Scan for the cell matching the given text and deliver its [X, Y] coordinate at center. 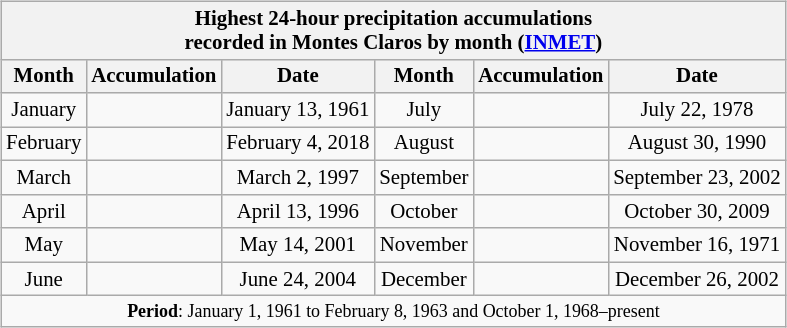
May 14, 2001 [298, 245]
September [424, 178]
August 30, 1990 [696, 144]
January [44, 110]
February [44, 144]
June [44, 279]
November 16, 1971 [696, 245]
February 4, 2018 [298, 144]
March 2, 1997 [298, 178]
August [424, 144]
December 26, 2002 [696, 279]
September 23, 2002 [696, 178]
October 30, 2009 [696, 211]
May [44, 245]
November [424, 245]
December [424, 279]
October [424, 211]
June 24, 2004 [298, 279]
March [44, 178]
April [44, 211]
July 22, 1978 [696, 110]
January 13, 1961 [298, 110]
Period: January 1, 1961 to February 8, 1963 and October 1, 1968–present [393, 312]
April 13, 1996 [298, 211]
July [424, 110]
Highest 24-hour precipitation accumulationsrecorded in Montes Claros by month (INMET) [393, 30]
